Identify which cell holds the provided text, then report its (x, y) central coordinate. 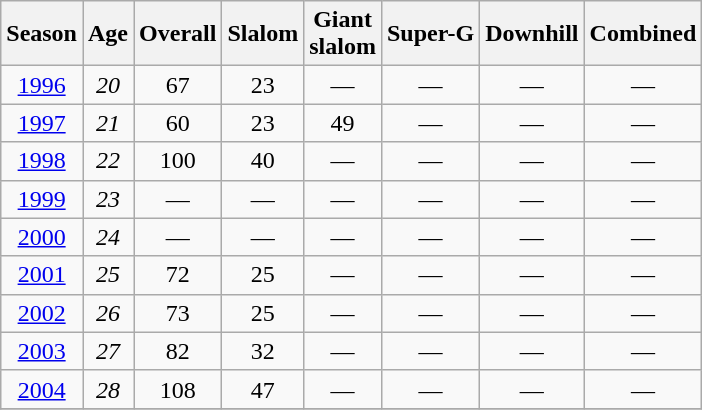
24 (108, 237)
2002 (42, 313)
2000 (42, 237)
1997 (42, 123)
22 (108, 161)
Combined (643, 34)
108 (178, 389)
2003 (42, 351)
49 (343, 123)
1998 (42, 161)
1999 (42, 199)
2004 (42, 389)
Age (108, 34)
100 (178, 161)
Slalom (263, 34)
40 (263, 161)
Overall (178, 34)
1996 (42, 85)
Super-G (430, 34)
67 (178, 85)
32 (263, 351)
2001 (42, 275)
Downhill (532, 34)
27 (108, 351)
73 (178, 313)
Giantslalom (343, 34)
60 (178, 123)
82 (178, 351)
21 (108, 123)
Season (42, 34)
72 (178, 275)
26 (108, 313)
47 (263, 389)
20 (108, 85)
28 (108, 389)
